Output the [x, y] coordinate of the center of the cell containing the given text.  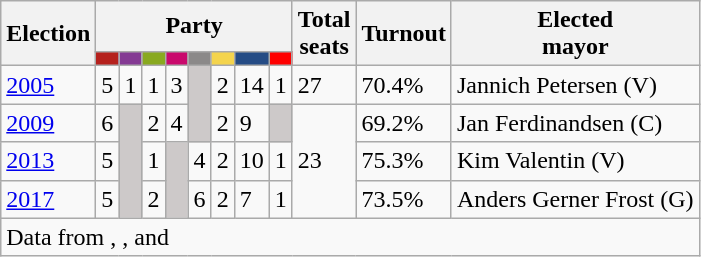
2005 [48, 85]
Election [48, 34]
2013 [48, 161]
2017 [48, 199]
73.5% [404, 199]
3 [176, 85]
Electedmayor [575, 34]
10 [252, 161]
70.4% [404, 85]
23 [324, 161]
9 [252, 123]
Turnout [404, 34]
Data from , , and [350, 237]
14 [252, 85]
75.3% [404, 161]
69.2% [404, 123]
2009 [48, 123]
27 [324, 85]
7 [252, 199]
Kim Valentin (V) [575, 161]
Party [194, 26]
Jan Ferdinandsen (C) [575, 123]
Jannich Petersen (V) [575, 85]
Totalseats [324, 34]
Anders Gerner Frost (G) [575, 199]
